Return (X, Y) of the center of cell containing provided text 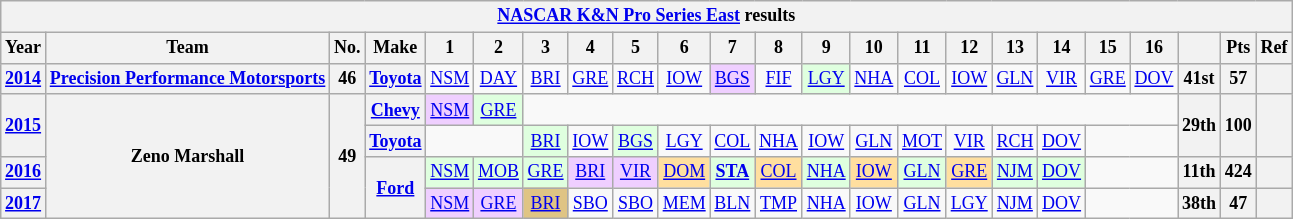
1 (450, 48)
Team (187, 48)
2 (499, 48)
MEM (684, 204)
BLN (732, 204)
STA (732, 172)
Chevy (396, 110)
2015 (24, 125)
Zeno Marshall (187, 156)
13 (1015, 48)
FIF (779, 78)
2014 (24, 78)
57 (1238, 78)
TMP (779, 204)
15 (1108, 48)
4 (590, 48)
2017 (24, 204)
8 (779, 48)
Ref (1274, 48)
Precision Performance Motorsports (187, 78)
7 (732, 48)
49 (348, 156)
424 (1238, 172)
38th (1200, 204)
3 (546, 48)
Year (24, 48)
Pts (1238, 48)
Ford (396, 188)
14 (1062, 48)
6 (684, 48)
Make (396, 48)
MOB (499, 172)
12 (969, 48)
16 (1154, 48)
10 (874, 48)
11 (922, 48)
9 (826, 48)
2016 (24, 172)
DAY (499, 78)
47 (1238, 204)
41st (1200, 78)
11th (1200, 172)
5 (636, 48)
29th (1200, 125)
MOT (922, 140)
NASCAR K&N Pro Series East results (646, 16)
100 (1238, 125)
46 (348, 78)
DOM (684, 172)
No. (348, 48)
